Scan for the cell matching the given text and deliver its [X, Y] coordinate at center. 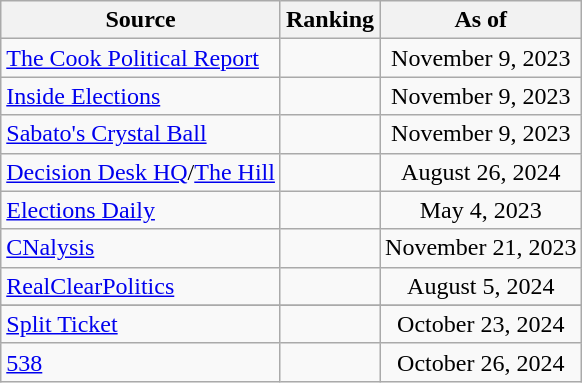
The Cook Political Report [141, 58]
August 5, 2024 [481, 286]
May 4, 2023 [481, 210]
Inside Elections [141, 96]
Source [141, 20]
Ranking [330, 20]
Sabato's Crystal Ball [141, 134]
Elections Daily [141, 210]
538 [141, 362]
Split Ticket [141, 324]
Decision Desk HQ/The Hill [141, 172]
RealClearPolitics [141, 286]
October 26, 2024 [481, 362]
October 23, 2024 [481, 324]
November 21, 2023 [481, 248]
August 26, 2024 [481, 172]
As of [481, 20]
CNalysis [141, 248]
